For the text-containing cell, return its midpoint in (X, Y) coordinate format. 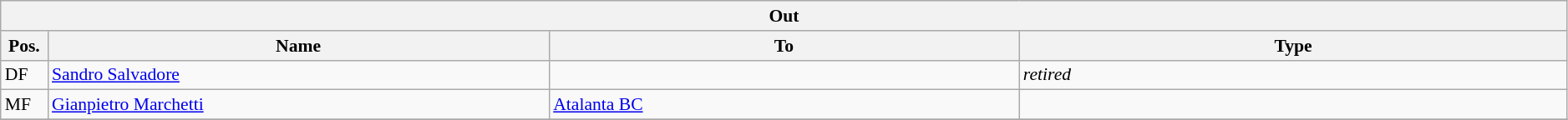
Sandro Salvadore (298, 75)
Atalanta BC (784, 105)
To (784, 46)
Type (1293, 46)
MF (24, 105)
Out (784, 16)
Name (298, 46)
Pos. (24, 46)
Gianpietro Marchetti (298, 105)
retired (1293, 75)
DF (24, 75)
